From the cell containing the given text, extract its center point as (x, y) coordinate. 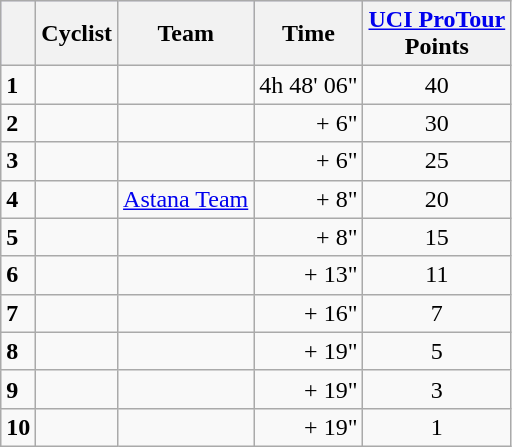
40 (437, 85)
4h 48' 06" (308, 85)
20 (437, 199)
Time (308, 34)
8 (18, 351)
25 (437, 161)
Team (186, 34)
Astana Team (186, 199)
2 (18, 123)
30 (437, 123)
15 (437, 237)
UCI ProTourPoints (437, 34)
+ 16" (308, 313)
11 (437, 275)
9 (18, 389)
Cyclist (77, 34)
10 (18, 427)
6 (18, 275)
+ 13" (308, 275)
4 (18, 199)
